Provide the [x, y] coordinate of the cell's center where the given text is located.  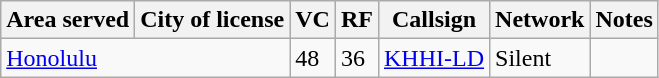
Honolulu [146, 58]
Silent [540, 58]
Callsign [434, 20]
Notes [624, 20]
City of license [212, 20]
VC [313, 20]
36 [356, 58]
Network [540, 20]
48 [313, 58]
RF [356, 20]
Area served [68, 20]
KHHI-LD [434, 58]
